Provide the (x, y) coordinate of the cell's center where the given text is located.  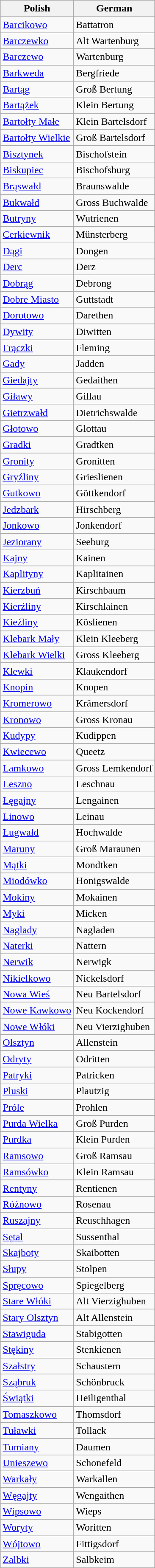
Sząbruk (37, 1382)
Tomaszkowo (37, 1414)
Leschnau (114, 784)
Mokainen (114, 897)
Zalbki (37, 1560)
Myki (37, 913)
Lengainen (114, 800)
Słupy (37, 1269)
Kromerowo (37, 703)
Woritten (114, 1528)
Jeziorany (37, 542)
Barczewo (37, 57)
Kudippen (114, 736)
Patricken (114, 1075)
Kirschlainen (114, 606)
Dobrąg (37, 283)
Rentyny (37, 1188)
Nagladen (114, 929)
Mondtken (114, 865)
Skajboty (37, 1253)
Wipsowo (37, 1512)
Gedaithen (114, 380)
Bukwałd (37, 203)
Plautzig (114, 1091)
Ruszajny (37, 1220)
Kierzbuń (37, 590)
Klein Ramsau (114, 1172)
Derz (114, 267)
Bisztynek (37, 154)
Wójtowo (37, 1544)
Gillau (114, 396)
Mątki (37, 865)
Bartołty Wielkie (37, 138)
Odryty (37, 1059)
Seeburg (114, 542)
Lamkowo (37, 768)
Alt Wartenburg (114, 41)
Woryty (37, 1528)
Purdka (37, 1140)
Różnowo (37, 1204)
Klein Bertung (114, 105)
Gutkowo (37, 493)
Kieźliny (37, 622)
Guttstadt (114, 299)
Kainen (114, 558)
Polish (37, 8)
Groß Maraunen (114, 849)
Bartołty Małe (37, 121)
Ramsówko (37, 1172)
Allenstein (114, 1043)
Tumiany (37, 1447)
Schönbruck (114, 1382)
Butryny (37, 219)
Klebark Mały (37, 639)
Groß Ramsau (114, 1156)
Ramsowo (37, 1156)
Stolpen (114, 1269)
Unieszewo (37, 1463)
Neu Vierzighuben (114, 1027)
Thomsdorf (114, 1414)
Kudypy (37, 736)
Gross Kronau (114, 720)
Bischofsburg (114, 170)
Olsztyn (37, 1043)
Klein Bartelsdorf (114, 121)
Darethen (114, 315)
Sętal (37, 1237)
Groß Bertung (114, 89)
Stare Włóki (37, 1301)
Kirschbaum (114, 590)
Giławy (37, 396)
Gross Kleeberg (114, 655)
Nerwigk (114, 962)
Nowe Kawkowo (37, 1011)
Battatron (114, 25)
Hochwalde (114, 833)
Patryki (37, 1075)
Kaplityny (37, 574)
Spręcowo (37, 1285)
Nikielkowo (37, 978)
Fleming (114, 348)
Salbkeim (114, 1560)
Linowo (37, 816)
Cerkiewnik (37, 235)
Nerwik (37, 962)
Klebark Wielki (37, 655)
Dongen (114, 251)
Purda Wielka (37, 1123)
Nowa Wieś (37, 994)
Göttkendorf (114, 493)
Krämersdorf (114, 703)
Stary Olsztyn (37, 1317)
Knopin (37, 687)
Giedajty (37, 380)
Barkweda (37, 73)
Nattern (114, 946)
Nowe Włóki (37, 1027)
Glottau (114, 428)
Jonkendorf (114, 526)
Ługwałd (37, 833)
Kajny (37, 558)
Barczewko (37, 41)
Jadden (114, 364)
Hirschberg (114, 510)
Warkały (37, 1479)
Sussenthal (114, 1237)
Kwiecewo (37, 752)
Spiegelberg (114, 1285)
Stabigotten (114, 1334)
Köslienen (114, 622)
Próle (37, 1107)
Gietrzwałd (37, 412)
Gryźliny (37, 477)
Leszno (37, 784)
Stenkienen (114, 1350)
Wengaithen (114, 1495)
Dywity (37, 332)
Stękiny (37, 1350)
Neu Kockendorf (114, 1011)
Pluski (37, 1091)
Odritten (114, 1059)
Łęgajny (37, 800)
Brąswałd (37, 186)
Micken (114, 913)
Wutrienen (114, 219)
Miodówko (37, 881)
Grieslienen (114, 477)
Naterki (37, 946)
Kierźliny (37, 606)
Bischofstein (114, 154)
Münsterberg (114, 235)
Kaplitainen (114, 574)
Braunswalde (114, 186)
Dietrichswalde (114, 412)
Fittigsdorf (114, 1544)
Daumen (114, 1447)
Klein Kleeberg (114, 639)
Maruny (37, 849)
Gronitten (114, 461)
Gady (37, 364)
Nickelsdorf (114, 978)
Biskupiec (37, 170)
Diwitten (114, 332)
Stawiguda (37, 1334)
Jonkowo (37, 526)
Schaustern (114, 1366)
Szałstry (37, 1366)
Frączki (37, 348)
Bartążek (37, 105)
Debrong (114, 283)
Klaukendorf (114, 671)
Gross Buchwalde (114, 203)
Świątki (37, 1398)
Gradki (37, 445)
Groß Purden (114, 1123)
Schonefeld (114, 1463)
Gradtken (114, 445)
Dorotowo (37, 315)
Derc (37, 267)
Wieps (114, 1512)
Rentienen (114, 1188)
Alt Allenstein (114, 1317)
Bergfriede (114, 73)
German (114, 8)
Prohlen (114, 1107)
Honigswalde (114, 881)
Tollack (114, 1430)
Skaibotten (114, 1253)
Neu Bartelsdorf (114, 994)
Głotowo (37, 428)
Warkallen (114, 1479)
Barcikowo (37, 25)
Kronowo (37, 720)
Groß Bartelsdorf (114, 138)
Heiligenthal (114, 1398)
Gross Lemkendorf (114, 768)
Mokiny (37, 897)
Wartenburg (114, 57)
Klewki (37, 671)
Rosenau (114, 1204)
Reuschhagen (114, 1220)
Jedzbark (37, 510)
Tuławki (37, 1430)
Gronity (37, 461)
Dągi (37, 251)
Klein Purden (114, 1140)
Węgajty (37, 1495)
Naglady (37, 929)
Bartąg (37, 89)
Knopen (114, 687)
Queetz (114, 752)
Alt Vierzighuben (114, 1301)
Dobre Miasto (37, 299)
Leinau (114, 816)
